Scan for the cell matching the given text and deliver its [x, y] coordinate at center. 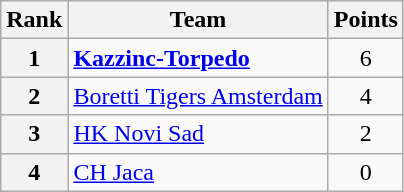
HK Novi Sad [198, 134]
CH Jaca [198, 172]
Boretti Tigers Amsterdam [198, 96]
1 [34, 58]
0 [366, 172]
3 [34, 134]
6 [366, 58]
Rank [34, 20]
Kazzinc-Torpedo [198, 58]
Points [366, 20]
Team [198, 20]
